Output the (X, Y) coordinate of the center of the cell containing the given text.  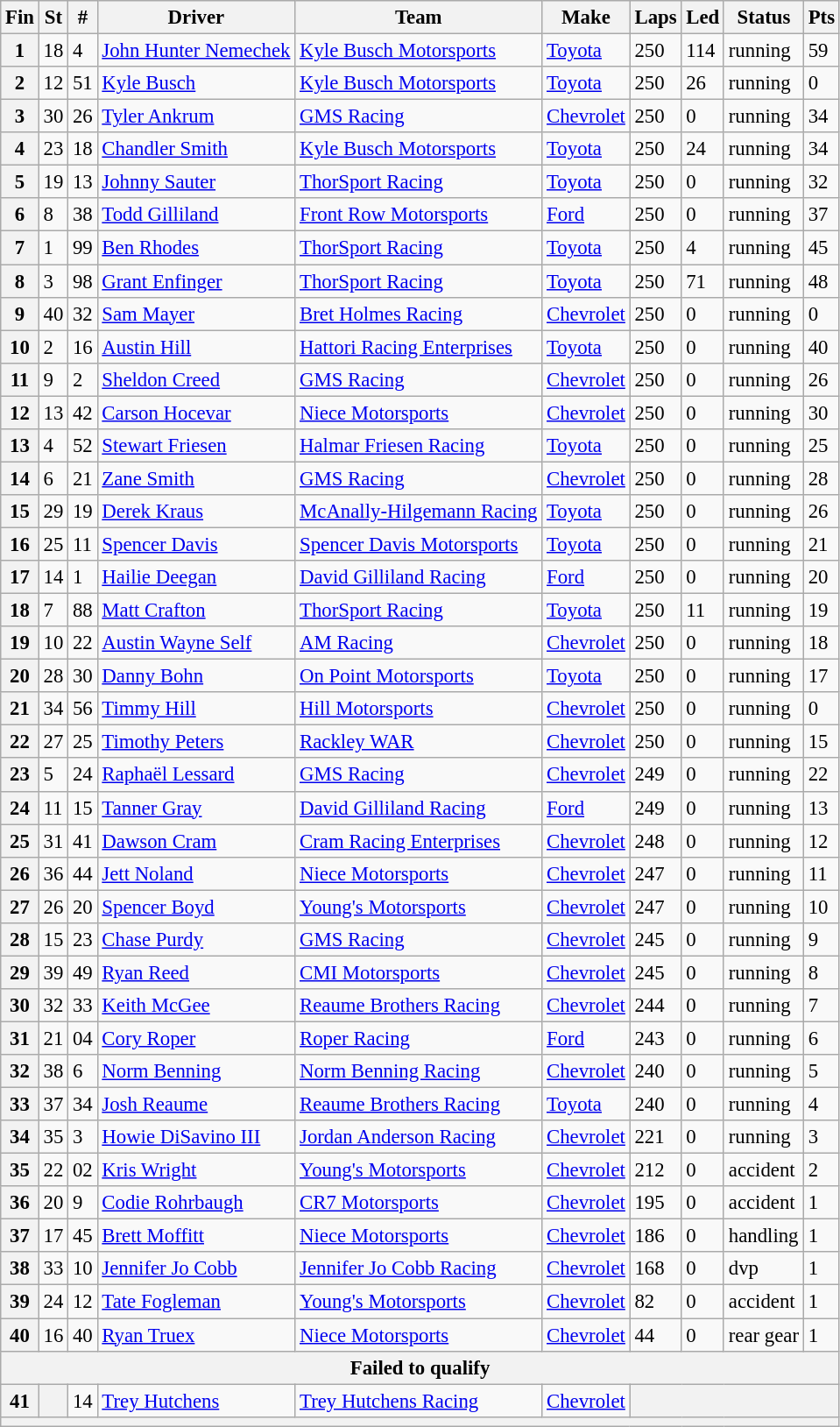
88 (82, 611)
Grant Enfinger (196, 281)
Danny Bohn (196, 676)
John Hunter Nemechek (196, 51)
Rackley WAR (419, 742)
Brett Moffitt (196, 1236)
Kris Wright (196, 1170)
212 (655, 1170)
Hill Motorsports (419, 709)
Cory Roper (196, 1038)
168 (655, 1269)
Spencer Boyd (196, 907)
51 (82, 83)
CMI Motorsports (419, 972)
243 (655, 1038)
Matt Crafton (196, 611)
59 (822, 51)
52 (82, 446)
AM Racing (419, 643)
Stewart Friesen (196, 446)
Timmy Hill (196, 709)
Zane Smith (196, 478)
Ryan Truex (196, 1335)
McAnally-Hilgemann Racing (419, 512)
Jennifer Jo Cobb Racing (419, 1269)
Laps (655, 18)
St (53, 18)
Fin (20, 18)
Halmar Friesen Racing (419, 446)
Tate Fogleman (196, 1302)
Chase Purdy (196, 940)
Johnny Sauter (196, 182)
02 (82, 1170)
Norm Benning (196, 1071)
Todd Gilliland (196, 215)
Hattori Racing Enterprises (419, 347)
42 (82, 413)
Spencer Davis Motorsports (419, 544)
Chandler Smith (196, 149)
04 (82, 1038)
Raphaël Lessard (196, 775)
Cram Racing Enterprises (419, 841)
Sheldon Creed (196, 379)
Trey Hutchens (196, 1401)
Austin Hill (196, 347)
Derek Kraus (196, 512)
Jett Noland (196, 873)
Failed to qualify (420, 1367)
114 (702, 51)
Ryan Reed (196, 972)
195 (655, 1203)
48 (822, 281)
Codie Rohrbaugh (196, 1203)
dvp (764, 1269)
99 (82, 248)
Status (764, 18)
Front Row Motorsports (419, 215)
Kyle Busch (196, 83)
Pts (822, 18)
221 (655, 1137)
Roper Racing (419, 1038)
Make (586, 18)
Driver (196, 18)
Spencer Davis (196, 544)
Jennifer Jo Cobb (196, 1269)
handling (764, 1236)
Dawson Cram (196, 841)
Ben Rhodes (196, 248)
56 (82, 709)
Hailie Deegan (196, 577)
71 (702, 281)
98 (82, 281)
Carson Hocevar (196, 413)
Jordan Anderson Racing (419, 1137)
186 (655, 1236)
CR7 Motorsports (419, 1203)
Tanner Gray (196, 808)
Team (419, 18)
Josh Reaume (196, 1105)
Bret Holmes Racing (419, 314)
Tyler Ankrum (196, 117)
Sam Mayer (196, 314)
Timothy Peters (196, 742)
Austin Wayne Self (196, 643)
244 (655, 1006)
248 (655, 841)
Howie DiSavino III (196, 1137)
Keith McGee (196, 1006)
82 (655, 1302)
Trey Hutchens Racing (419, 1401)
rear gear (764, 1335)
49 (82, 972)
Led (702, 18)
On Point Motorsports (419, 676)
# (82, 18)
Norm Benning Racing (419, 1071)
